Capture the cell that displays the provided text and extract its (X, Y) central coordinate. 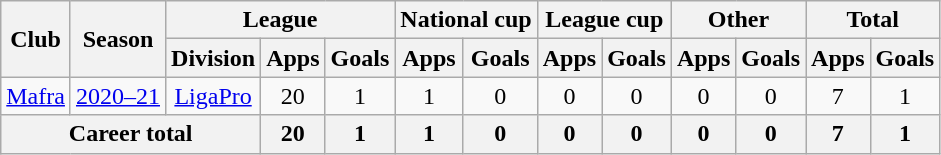
League (280, 20)
Other (738, 20)
2020–21 (118, 96)
Season (118, 39)
Total (873, 20)
Career total (131, 134)
Division (214, 58)
National cup (466, 20)
Club (36, 39)
Mafra (36, 96)
League cup (604, 20)
LigaPro (214, 96)
